Scan for the cell matching the given text and deliver its (x, y) coordinate at center. 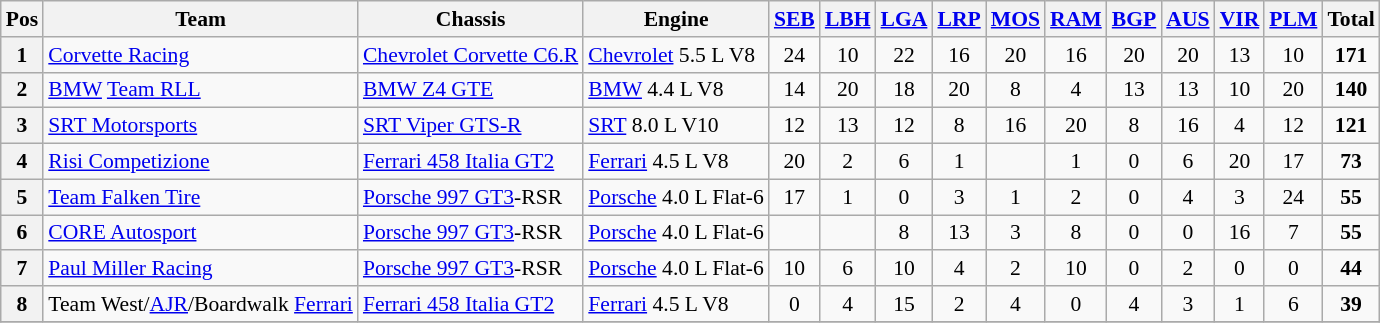
Engine (676, 19)
Total (1350, 19)
VIR (1240, 19)
SRT Motorsports (200, 126)
5 (22, 197)
14 (794, 90)
BMW Team RLL (200, 90)
Corvette Racing (200, 55)
Chassis (470, 19)
15 (904, 304)
171 (1350, 55)
22 (904, 55)
73 (1350, 162)
CORE Autosport (200, 233)
18 (904, 90)
SRT Viper GTS-R (470, 126)
AUS (1188, 19)
Risi Competizione (200, 162)
121 (1350, 126)
RAM (1076, 19)
Team West/AJR/Boardwalk Ferrari (200, 304)
LGA (904, 19)
BGP (1134, 19)
Chevrolet Corvette C6.R (470, 55)
39 (1350, 304)
BMW Z4 GTE (470, 90)
PLM (1293, 19)
140 (1350, 90)
BMW 4.4 L V8 (676, 90)
Team Falken Tire (200, 197)
SRT 8.0 L V10 (676, 126)
SEB (794, 19)
Pos (22, 19)
LBH (848, 19)
44 (1350, 269)
LRP (958, 19)
Chevrolet 5.5 L V8 (676, 55)
Team (200, 19)
MOS (1016, 19)
Paul Miller Racing (200, 269)
